From the cell containing the given text, extract its center point as (x, y) coordinate. 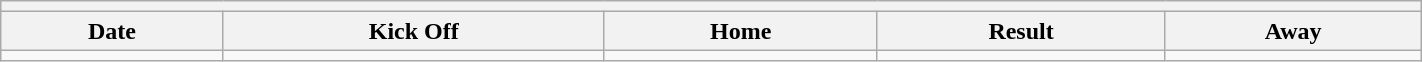
Result (1021, 31)
Date (112, 31)
Kick Off (414, 31)
Away (1293, 31)
Home (740, 31)
